Output the [x, y] coordinate of the center of the cell containing the given text.  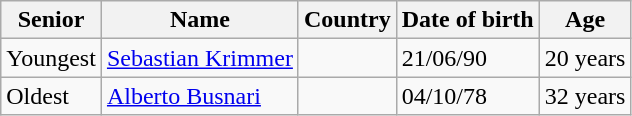
Name [200, 20]
Alberto Busnari [200, 96]
Oldest [52, 96]
32 years [585, 96]
04/10/78 [468, 96]
Sebastian Krimmer [200, 58]
20 years [585, 58]
Age [585, 20]
Senior [52, 20]
21/06/90 [468, 58]
Date of birth [468, 20]
Youngest [52, 58]
Country [347, 20]
